Identify which cell holds the provided text, then report its (X, Y) central coordinate. 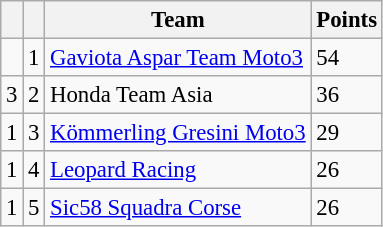
5 (34, 208)
29 (346, 133)
36 (346, 95)
Leopard Racing (178, 170)
Gaviota Aspar Team Moto3 (178, 58)
54 (346, 58)
Honda Team Asia (178, 95)
4 (34, 170)
Sic58 Squadra Corse (178, 208)
Team (178, 20)
Kömmerling Gresini Moto3 (178, 133)
Points (346, 20)
2 (34, 95)
